For the text-containing cell, return its midpoint in (x, y) coordinate format. 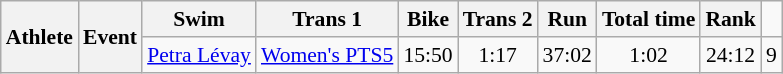
Women's PTS5 (327, 55)
Total time (648, 19)
24:12 (730, 55)
Run (568, 19)
Trans 1 (327, 19)
Trans 2 (498, 19)
1:17 (498, 55)
37:02 (568, 55)
Athlete (40, 36)
Rank (730, 19)
9 (772, 55)
Event (110, 36)
Petra Lévay (199, 55)
Swim (199, 19)
1:02 (648, 55)
15:50 (428, 55)
Bike (428, 19)
